Scan for the cell matching the given text and deliver its [X, Y] coordinate at center. 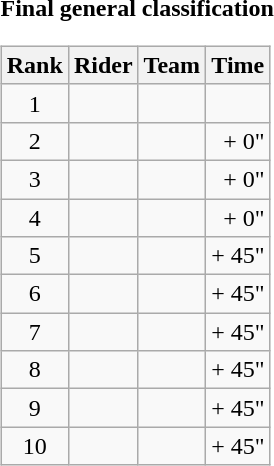
2 [34, 141]
6 [34, 294]
Time [238, 65]
3 [34, 179]
4 [34, 217]
8 [34, 370]
9 [34, 408]
Team [172, 65]
1 [34, 103]
7 [34, 332]
Rider [103, 65]
Rank [34, 65]
5 [34, 256]
10 [34, 446]
